From the cell containing the given text, extract its center point as [X, Y] coordinate. 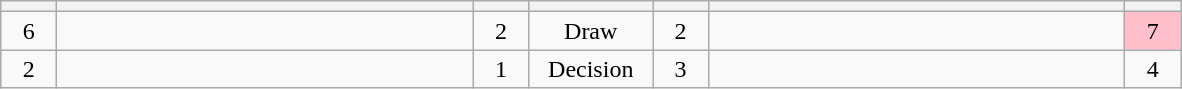
Draw [591, 31]
3 [680, 69]
4 [1153, 69]
7 [1153, 31]
1 [501, 69]
Decision [591, 69]
6 [29, 31]
